Identify which cell holds the provided text, then report its (x, y) central coordinate. 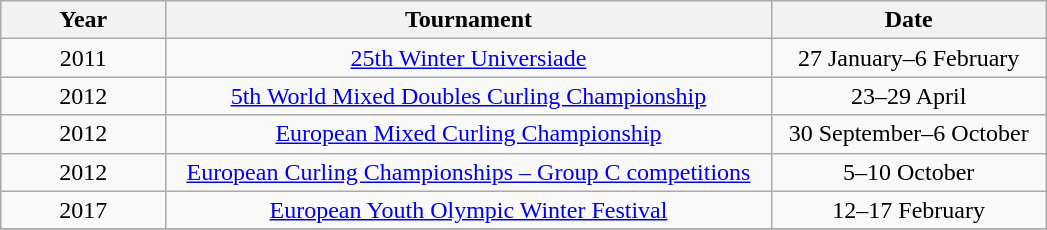
5th World Mixed Doubles Curling Championship (468, 96)
2017 (84, 210)
12–17 February (908, 210)
30 September–6 October (908, 134)
Date (908, 20)
27 January–6 February (908, 58)
European Curling Championships – Group C competitions (468, 172)
European Youth Olympic Winter Festival (468, 210)
5–10 October (908, 172)
23–29 April (908, 96)
European Mixed Curling Championship (468, 134)
2011 (84, 58)
Year (84, 20)
Tournament (468, 20)
25th Winter Universiade (468, 58)
